For the text-containing cell, return its midpoint in [x, y] coordinate format. 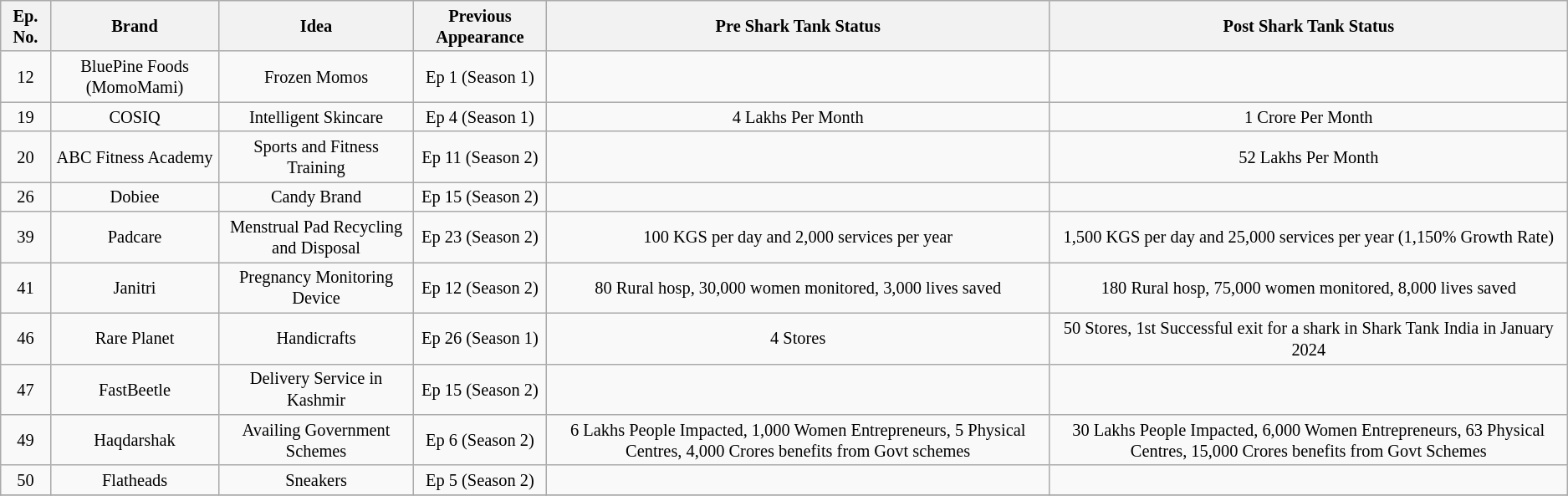
Ep 23 (Season 2) [480, 238]
Post Shark Tank Status [1309, 25]
12 [25, 77]
Flatheads [135, 480]
30 Lakhs People Impacted, 6,000 Women Entrepreneurs, 63 Physical Centres, 15,000 Crores benefits from Govt Schemes [1309, 440]
FastBeetle [135, 390]
Brand [135, 25]
180 Rural hosp, 75,000 women monitored, 8,000 lives saved [1309, 288]
49 [25, 440]
50 [25, 480]
Sports and Fitness Training [316, 157]
6 Lakhs People Impacted, 1,000 Women Entrepreneurs, 5 Physical Centres, 4,000 Crores benefits from Govt schemes [798, 440]
Pre Shark Tank Status [798, 25]
Ep. No. [25, 25]
19 [25, 117]
BluePine Foods (MomoMami) [135, 77]
4 Stores [798, 338]
Ep 1 (Season 1) [480, 77]
Availing Government Schemes [316, 440]
Ep 5 (Season 2) [480, 480]
Dobiee [135, 196]
Ep 12 (Season 2) [480, 288]
1 Crore Per Month [1309, 117]
26 [25, 196]
Previous Appearance [480, 25]
Sneakers [316, 480]
Handicrafts [316, 338]
Idea [316, 25]
Padcare [135, 238]
Candy Brand [316, 196]
Janitri [135, 288]
Rare Planet [135, 338]
47 [25, 390]
39 [25, 238]
80 Rural hosp, 30,000 women monitored, 3,000 lives saved [798, 288]
Haqdarshak [135, 440]
46 [25, 338]
Menstrual Pad Recycling and Disposal [316, 238]
ABC Fitness Academy [135, 157]
Intelligent Skincare [316, 117]
COSIQ [135, 117]
50 Stores, 1st Successful exit for a shark in Shark Tank India in January 2024 [1309, 338]
Delivery Service in Kashmir [316, 390]
41 [25, 288]
100 KGS per day and 2,000 services per year [798, 238]
52 Lakhs Per Month [1309, 157]
Frozen Momos [316, 77]
Ep 6 (Season 2) [480, 440]
Ep 11 (Season 2) [480, 157]
Ep 4 (Season 1) [480, 117]
Pregnancy Monitoring Device [316, 288]
1,500 KGS per day and 25,000 services per year (1,150% Growth Rate) [1309, 238]
20 [25, 157]
Ep 26 (Season 1) [480, 338]
4 Lakhs Per Month [798, 117]
